For the text-containing cell, return its midpoint in [x, y] coordinate format. 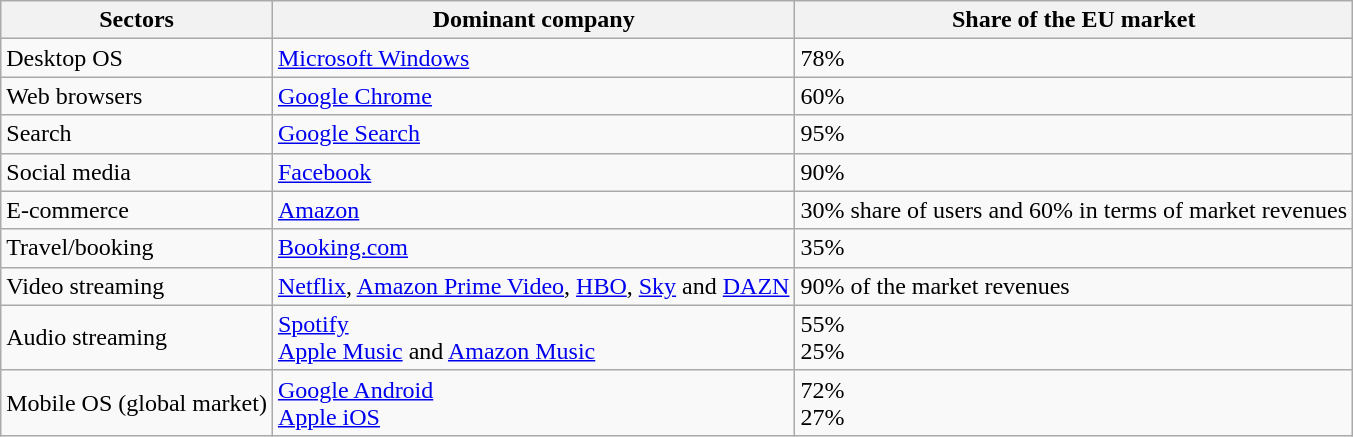
SpotifyApple Music and Amazon Music [534, 338]
90% [1074, 172]
Sectors [137, 20]
Travel/booking [137, 248]
60% [1074, 96]
Search [137, 134]
Share of the EU market [1074, 20]
55%25% [1074, 338]
Social media [137, 172]
Facebook [534, 172]
Dominant company [534, 20]
Web browsers [137, 96]
72%27% [1074, 402]
95% [1074, 134]
Microsoft Windows [534, 58]
Mobile OS (global market) [137, 402]
Netflix, Amazon Prime Video, HBO, Sky and DAZN [534, 286]
Video streaming [137, 286]
78% [1074, 58]
Audio streaming [137, 338]
30% share of users and 60% in terms of market revenues [1074, 210]
Amazon [534, 210]
Booking.com [534, 248]
Google Chrome [534, 96]
E-commerce [137, 210]
90% of the market revenues [1074, 286]
35% [1074, 248]
Google AndroidApple iOS [534, 402]
Desktop OS [137, 58]
Google Search [534, 134]
